From the cell containing the given text, extract its center point as (x, y) coordinate. 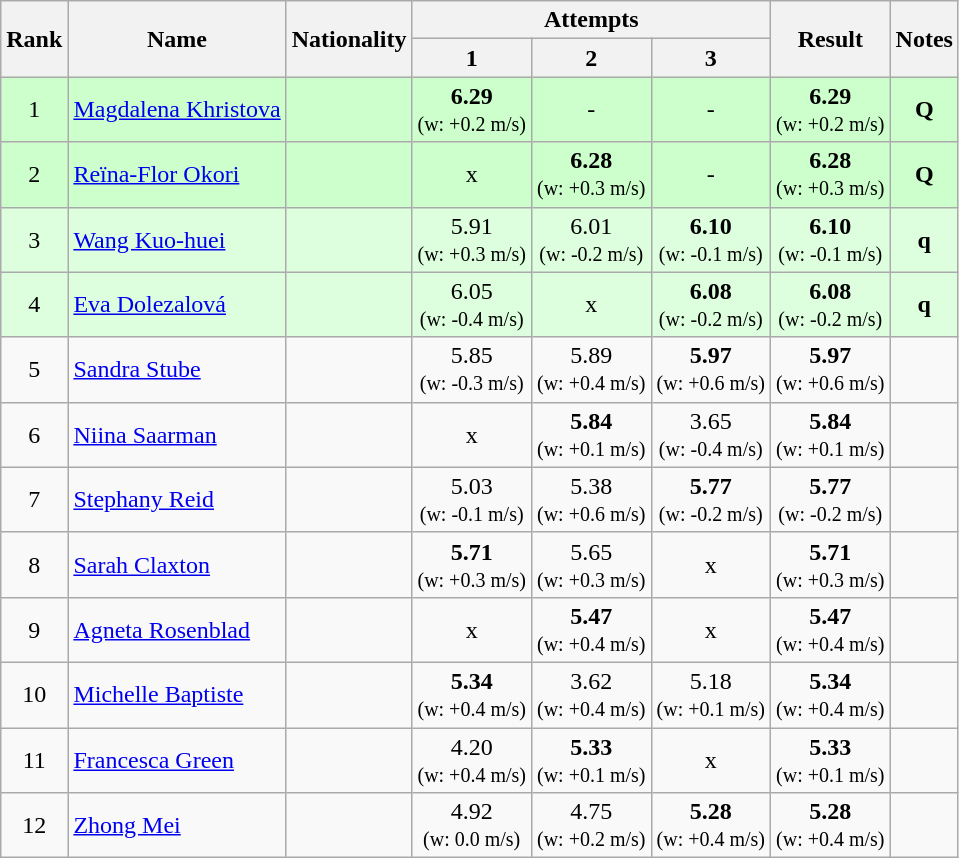
5.97 (w: +0.6 m/s) (831, 370)
Name (177, 39)
Attempts (592, 20)
Agneta Rosenblad (177, 630)
5.47(w: +0.4 m/s) (591, 630)
5.77(w: -0.2 m/s) (711, 500)
5.47 (w: +0.4 m/s) (831, 630)
Reïna-Flor Okori (177, 174)
Eva Dolezalová (177, 304)
6.29 (w: +0.2 m/s) (831, 110)
Stephany Reid (177, 500)
Notes (924, 39)
5.28 (w: +0.4 m/s) (831, 826)
Francesca Green (177, 760)
5.38(w: +0.6 m/s) (591, 500)
7 (34, 500)
Michelle Baptiste (177, 694)
6.05(w: -0.4 m/s) (472, 304)
6.08 (w: -0.2 m/s) (831, 304)
3.62(w: +0.4 m/s) (591, 694)
Result (831, 39)
12 (34, 826)
Wang Kuo-huei (177, 240)
5.34(w: +0.4 m/s) (472, 694)
5.91(w: +0.3 m/s) (472, 240)
6.01(w: -0.2 m/s) (591, 240)
4.92(w: 0.0 m/s) (472, 826)
5.34 (w: +0.4 m/s) (831, 694)
5.33 (w: +0.1 m/s) (831, 760)
6 (34, 434)
6.08(w: -0.2 m/s) (711, 304)
3.65(w: -0.4 m/s) (711, 434)
Niina Saarman (177, 434)
10 (34, 694)
4.75(w: +0.2 m/s) (591, 826)
5 (34, 370)
4.20(w: +0.4 m/s) (472, 760)
9 (34, 630)
5.84 (w: +0.1 m/s) (831, 434)
5.84(w: +0.1 m/s) (591, 434)
5.89(w: +0.4 m/s) (591, 370)
5.03(w: -0.1 m/s) (472, 500)
5.18(w: +0.1 m/s) (711, 694)
8 (34, 564)
4 (34, 304)
5.77 (w: -0.2 m/s) (831, 500)
6.29(w: +0.2 m/s) (472, 110)
5.33(w: +0.1 m/s) (591, 760)
Zhong Mei (177, 826)
Sandra Stube (177, 370)
5.85(w: -0.3 m/s) (472, 370)
6.10 (w: -0.1 m/s) (831, 240)
5.71(w: +0.3 m/s) (472, 564)
Rank (34, 39)
5.97(w: +0.6 m/s) (711, 370)
Sarah Claxton (177, 564)
5.65(w: +0.3 m/s) (591, 564)
Nationality (349, 39)
6.28 (w: +0.3 m/s) (831, 174)
5.71 (w: +0.3 m/s) (831, 564)
Magdalena Khristova (177, 110)
5.28(w: +0.4 m/s) (711, 826)
11 (34, 760)
6.28(w: +0.3 m/s) (591, 174)
6.10(w: -0.1 m/s) (711, 240)
